Provide the (X, Y) coordinate of the cell's center where the given text is located.  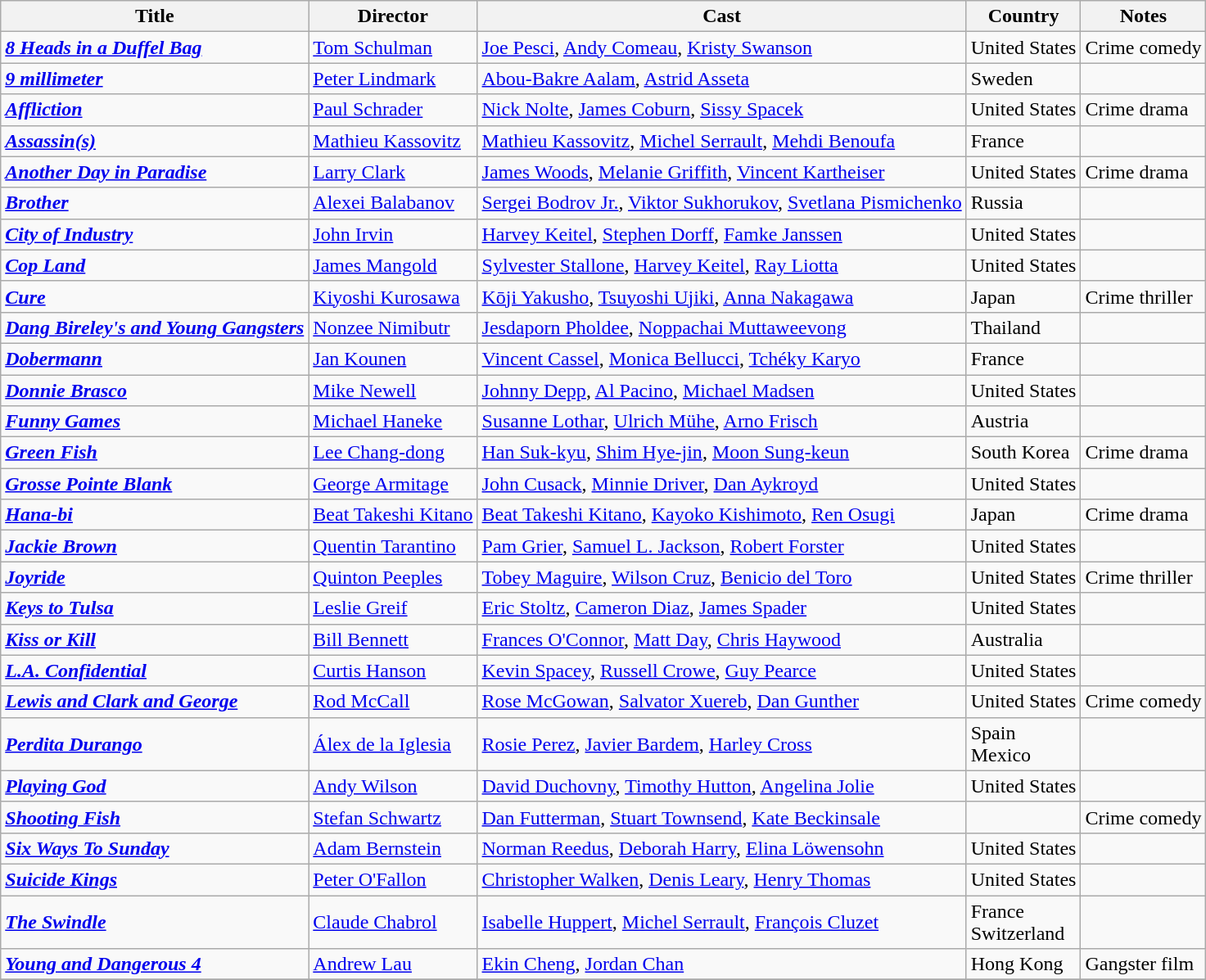
James Mangold (393, 265)
The Swindle (155, 922)
Affliction (155, 110)
Green Fish (155, 453)
Another Day in Paradise (155, 172)
Bill Bennett (393, 639)
Mike Newell (393, 391)
Eric Stoltz, Cameron Diaz, James Spader (722, 608)
Jan Kounen (393, 359)
Country (1023, 16)
Jesdaporn Pholdee, Noppachai Muttaweevong (722, 327)
Title (155, 16)
Lee Chang-dong (393, 453)
Keys to Tulsa (155, 608)
John Irvin (393, 234)
Susanne Lothar, Ulrich Mühe, Arno Frisch (722, 422)
Sergei Bodrov Jr., Viktor Sukhorukov, Svetlana Pismichenko (722, 203)
Han Suk-kyu, Shim Hye-jin, Moon Sung-keun (722, 453)
Suicide Kings (155, 879)
FranceSwitzerland (1023, 922)
Curtis Hanson (393, 671)
James Woods, Melanie Griffith, Vincent Kartheiser (722, 172)
John Cusack, Minnie Driver, Dan Aykroyd (722, 484)
Peter Lindmark (393, 79)
Stefan Schwartz (393, 817)
Nick Nolte, James Coburn, Sissy Spacek (722, 110)
Dan Futterman, Stuart Townsend, Kate Beckinsale (722, 817)
Kevin Spacey, Russell Crowe, Guy Pearce (722, 671)
8 Heads in a Duffel Bag (155, 47)
City of Industry (155, 234)
Beat Takeshi Kitano (393, 515)
Ekin Cheng, Jordan Chan (722, 964)
Vincent Cassel, Monica Bellucci, Tchéky Karyo (722, 359)
Leslie Greif (393, 608)
Tom Schulman (393, 47)
Sweden (1023, 79)
9 millimeter (155, 79)
Hong Kong (1023, 964)
Christopher Walken, Denis Leary, Henry Thomas (722, 879)
Kōji Yakusho, Tsuyoshi Ujiki, Anna Nakagawa (722, 296)
Notes (1143, 16)
Claude Chabrol (393, 922)
Harvey Keitel, Stephen Dorff, Famke Janssen (722, 234)
Russia (1023, 203)
Brother (155, 203)
Rose McGowan, Salvator Xuereb, Dan Gunther (722, 702)
Six Ways To Sunday (155, 848)
Alexei Balabanov (393, 203)
Larry Clark (393, 172)
Playing God (155, 786)
David Duchovny, Timothy Hutton, Angelina Jolie (722, 786)
Rod McCall (393, 702)
Norman Reedus, Deborah Harry, Elina Löwensohn (722, 848)
Perdita Durango (155, 743)
Mathieu Kassovitz, Michel Serrault, Mehdi Benoufa (722, 141)
Lewis and Clark and George (155, 702)
Donnie Brasco (155, 391)
Gangster film (1143, 964)
Tobey Maguire, Wilson Cruz, Benicio del Toro (722, 577)
Kiss or Kill (155, 639)
Hana-bi (155, 515)
Australia (1023, 639)
Pam Grier, Samuel L. Jackson, Robert Forster (722, 546)
Sylvester Stallone, Harvey Keitel, Ray Liotta (722, 265)
Michael Haneke (393, 422)
Nonzee Nimibutr (393, 327)
Isabelle Huppert, Michel Serrault, François Cluzet (722, 922)
Young and Dangerous 4 (155, 964)
Cop Land (155, 265)
Jackie Brown (155, 546)
Thailand (1023, 327)
Cast (722, 16)
Dobermann (155, 359)
Austria (1023, 422)
Andy Wilson (393, 786)
Peter O'Fallon (393, 879)
Quentin Tarantino (393, 546)
Rosie Perez, Javier Bardem, Harley Cross (722, 743)
Assassin(s) (155, 141)
Abou-Bakre Aalam, Astrid Asseta (722, 79)
Adam Bernstein (393, 848)
Beat Takeshi Kitano, Kayoko Kishimoto, Ren Osugi (722, 515)
Mathieu Kassovitz (393, 141)
Dang Bireley's and Young Gangsters (155, 327)
Andrew Lau (393, 964)
Frances O'Connor, Matt Day, Chris Haywood (722, 639)
Johnny Depp, Al Pacino, Michael Madsen (722, 391)
Grosse Pointe Blank (155, 484)
Joe Pesci, Andy Comeau, Kristy Swanson (722, 47)
Director (393, 16)
Álex de la Iglesia (393, 743)
Funny Games (155, 422)
Paul Schrader (393, 110)
Cure (155, 296)
Quinton Peeples (393, 577)
Shooting Fish (155, 817)
South Korea (1023, 453)
George Armitage (393, 484)
Kiyoshi Kurosawa (393, 296)
L.A. Confidential (155, 671)
Joyride (155, 577)
SpainMexico (1023, 743)
